Determine the (X, Y) coordinate at the center of the cell enclosing the given text.  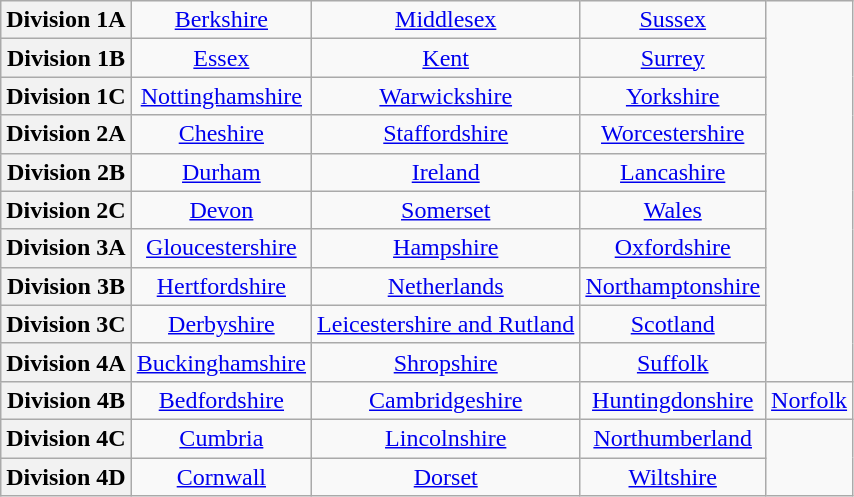
Norfolk (810, 400)
Nottinghamshire (221, 96)
Somerset (446, 210)
Suffolk (673, 362)
Division 3C (66, 324)
Gloucestershire (221, 248)
Wiltshire (673, 477)
Dorset (446, 477)
Yorkshire (673, 96)
Oxfordshire (673, 248)
Division 4C (66, 438)
Division 2A (66, 134)
Kent (446, 58)
Wales (673, 210)
Lincolnshire (446, 438)
Division 4B (66, 400)
Shropshire (446, 362)
Leicestershire and Rutland (446, 324)
Northamptonshire (673, 286)
Essex (221, 58)
Surrey (673, 58)
Durham (221, 172)
Staffordshire (446, 134)
Middlesex (446, 20)
Derbyshire (221, 324)
Division 1B (66, 58)
Buckinghamshire (221, 362)
Lancashire (673, 172)
Northumberland (673, 438)
Division 2C (66, 210)
Cumbria (221, 438)
Sussex (673, 20)
Scotland (673, 324)
Berkshire (221, 20)
Netherlands (446, 286)
Division 3B (66, 286)
Cheshire (221, 134)
Hertfordshire (221, 286)
Hampshire (446, 248)
Bedfordshire (221, 400)
Cornwall (221, 477)
Warwickshire (446, 96)
Division 4D (66, 477)
Cambridgeshire (446, 400)
Worcestershire (673, 134)
Division 4A (66, 362)
Ireland (446, 172)
Huntingdonshire (673, 400)
Division 1C (66, 96)
Division 2B (66, 172)
Division 1A (66, 20)
Devon (221, 210)
Division 3A (66, 248)
